Identify which cell holds the provided text, then report its (X, Y) central coordinate. 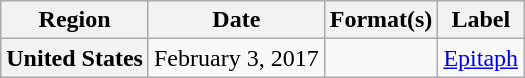
February 3, 2017 (236, 58)
Format(s) (381, 20)
Epitaph (481, 58)
Label (481, 20)
Region (75, 20)
Date (236, 20)
United States (75, 58)
